Capture the cell that displays the provided text and extract its [X, Y] central coordinate. 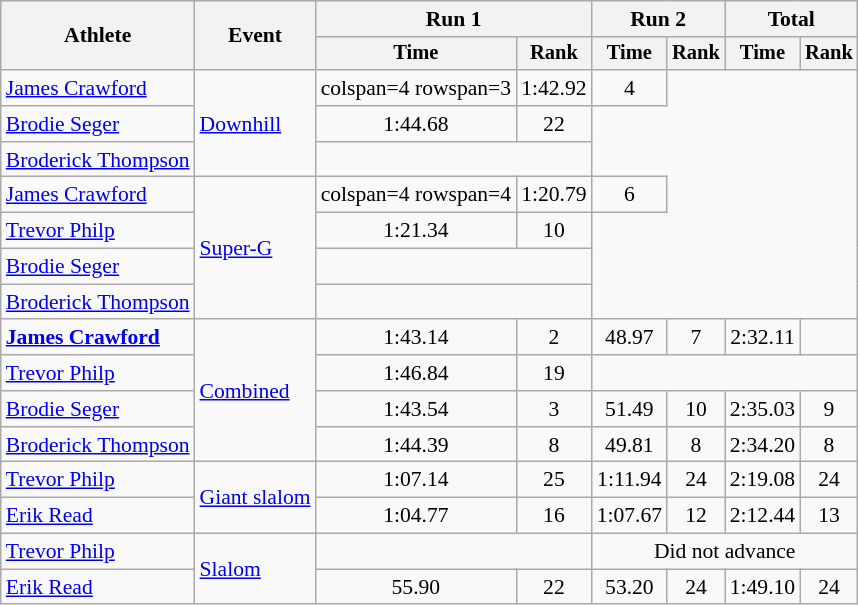
1:21.34 [416, 231]
4 [630, 88]
1:07.67 [630, 516]
6 [630, 195]
19 [554, 373]
1:20.79 [554, 195]
Run 2 [658, 19]
colspan=4 rowspan=4 [416, 195]
2:35.03 [762, 409]
2:32.11 [762, 338]
2 [554, 338]
Did not advance [725, 552]
1:46.84 [416, 373]
25 [554, 480]
1:11.94 [630, 480]
Super-G [256, 248]
1:42.92 [554, 88]
Athlete [98, 36]
1:49.10 [762, 587]
1:44.68 [416, 124]
16 [554, 516]
2:12.44 [762, 516]
55.90 [416, 587]
3 [554, 409]
9 [829, 409]
Run 1 [454, 19]
49.81 [630, 445]
13 [829, 516]
51.49 [630, 409]
7 [696, 338]
48.97 [630, 338]
Event [256, 36]
2:19.08 [762, 480]
1:43.54 [416, 409]
colspan=4 rowspan=3 [416, 88]
2:34.20 [762, 445]
53.20 [630, 587]
Combined [256, 391]
Slalom [256, 570]
Total [792, 19]
Downhill [256, 124]
Giant slalom [256, 498]
1:44.39 [416, 445]
1:43.14 [416, 338]
12 [696, 516]
1:07.14 [416, 480]
1:04.77 [416, 516]
